Return (X, Y) of the center of cell containing provided text 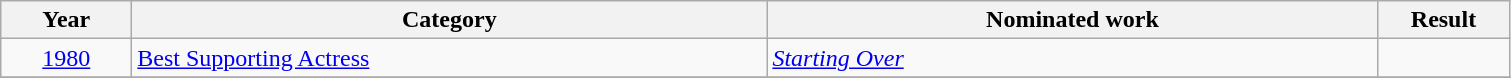
Best Supporting Actress (450, 58)
Starting Over (1072, 58)
Category (450, 20)
1980 (66, 58)
Year (66, 20)
Nominated work (1072, 20)
Result (1444, 20)
